Identify which cell holds the provided text, then report its [x, y] central coordinate. 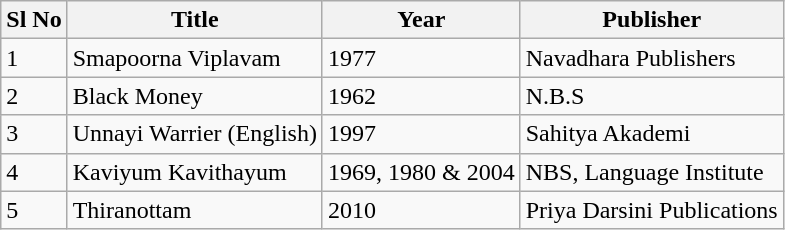
NBS, Language Institute [652, 172]
1977 [421, 58]
Smapoorna Viplavam [194, 58]
Sahitya Akademi [652, 134]
1 [34, 58]
Publisher [652, 20]
Year [421, 20]
Black Money [194, 96]
1962 [421, 96]
Priya Darsini Publications [652, 210]
Title [194, 20]
N.B.S [652, 96]
4 [34, 172]
5 [34, 210]
1997 [421, 134]
2 [34, 96]
Navadhara Publishers [652, 58]
Unnayi Warrier (English) [194, 134]
Kaviyum Kavithayum [194, 172]
2010 [421, 210]
1969, 1980 & 2004 [421, 172]
3 [34, 134]
Thiranottam [194, 210]
Sl No [34, 20]
